Provide the [X, Y] coordinate of the cell's center where the given text is located.  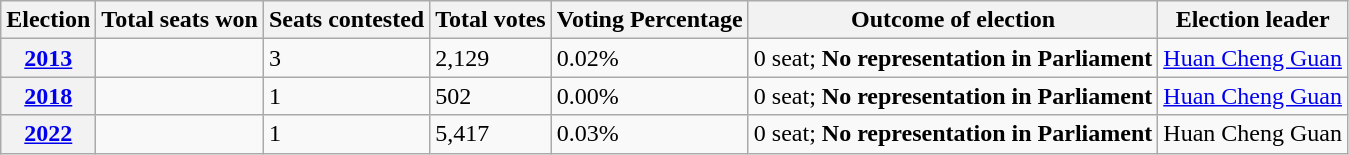
2013 [48, 58]
3 [346, 58]
Election [48, 20]
2,129 [491, 58]
Seats contested [346, 20]
0.03% [650, 134]
Total seats won [180, 20]
Election leader [1253, 20]
0.02% [650, 58]
0.00% [650, 96]
Total votes [491, 20]
Outcome of election [952, 20]
502 [491, 96]
5,417 [491, 134]
2022 [48, 134]
Voting Percentage [650, 20]
2018 [48, 96]
